Pinpoint the cell where the given text exists, returning its (X, Y) midpoint coordinate. 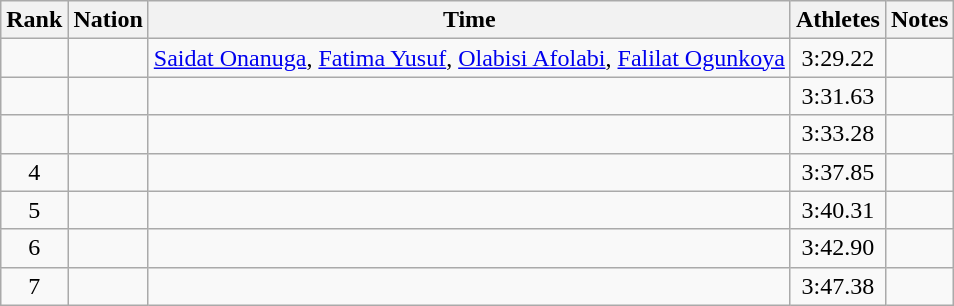
5 (34, 210)
6 (34, 248)
3:31.63 (838, 96)
Notes (919, 20)
Saidat Onanuga, Fatima Yusuf, Olabisi Afolabi, Falilat Ogunkoya (469, 58)
3:42.90 (838, 248)
Rank (34, 20)
3:29.22 (838, 58)
3:47.38 (838, 286)
Nation (108, 20)
3:33.28 (838, 134)
4 (34, 172)
Time (469, 20)
3:40.31 (838, 210)
3:37.85 (838, 172)
7 (34, 286)
Athletes (838, 20)
